For the text-containing cell, return its midpoint in (x, y) coordinate format. 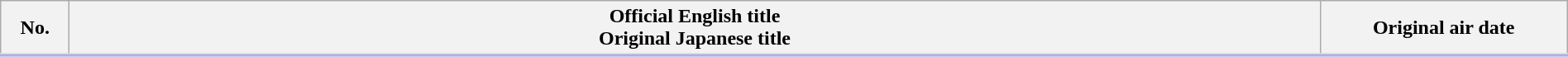
Original air date (1444, 28)
Official English titleOriginal Japanese title (695, 28)
No. (35, 28)
